Search for the cell housing the specified text and yield its (X, Y) center coordinate. 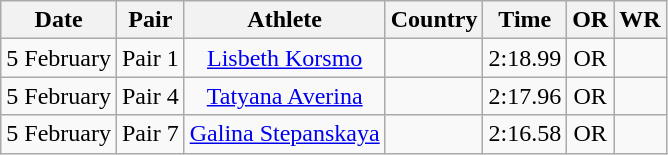
Pair 4 (150, 96)
Galina Stepanskaya (284, 134)
2:17.96 (525, 96)
2:18.99 (525, 58)
Country (434, 20)
WR (640, 20)
Tatyana Averina (284, 96)
Athlete (284, 20)
Pair 1 (150, 58)
Time (525, 20)
Lisbeth Korsmo (284, 58)
Pair 7 (150, 134)
2:16.58 (525, 134)
Date (59, 20)
Pair (150, 20)
